Scan for the cell matching the given text and deliver its [x, y] coordinate at center. 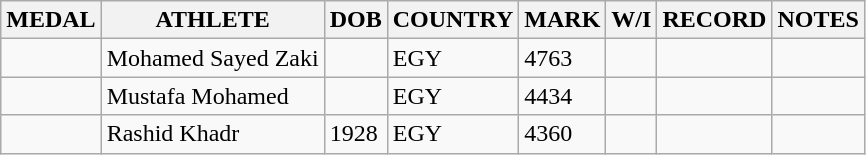
NOTES [818, 20]
COUNTRY [453, 20]
Mustafa Mohamed [212, 96]
MEDAL [51, 20]
4763 [562, 58]
RECORD [714, 20]
MARK [562, 20]
4434 [562, 96]
Mohamed Sayed Zaki [212, 58]
W/I [632, 20]
1928 [356, 134]
ATHLETE [212, 20]
DOB [356, 20]
Rashid Khadr [212, 134]
4360 [562, 134]
